Locate the cell with the specified text and output its (X, Y) center coordinate. 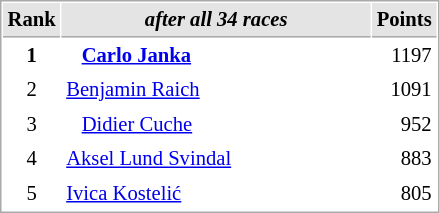
Aksel Lund Svindal (216, 158)
883 (404, 158)
805 (404, 194)
Didier Cuche (216, 124)
Benjamin Raich (216, 90)
1091 (404, 90)
Ivica Kostelić (216, 194)
Carlo Janka (216, 56)
5 (32, 194)
4 (32, 158)
Rank (32, 20)
after all 34 races (216, 20)
3 (32, 124)
952 (404, 124)
1197 (404, 56)
2 (32, 90)
1 (32, 56)
Points (404, 20)
